Pinpoint the cell where the given text exists, returning its (X, Y) midpoint coordinate. 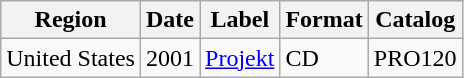
United States (71, 58)
2001 (170, 58)
Label (240, 20)
PRO120 (415, 58)
Region (71, 20)
Projekt (240, 58)
CD (324, 58)
Date (170, 20)
Catalog (415, 20)
Format (324, 20)
